Identify which cell holds the provided text, then report its [x, y] central coordinate. 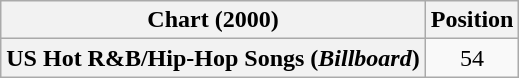
54 [472, 58]
Chart (2000) [213, 20]
US Hot R&B/Hip-Hop Songs (Billboard) [213, 58]
Position [472, 20]
